Determine the (x, y) coordinate at the center of the cell enclosing the given text.  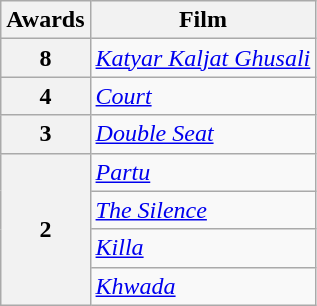
Katyar Kaljat Ghusali (203, 58)
8 (46, 58)
2 (46, 229)
Film (203, 20)
4 (46, 96)
Killa (203, 248)
3 (46, 134)
Awards (46, 20)
Double Seat (203, 134)
Khwada (203, 286)
The Silence (203, 210)
Court (203, 96)
Partu (203, 172)
